Provide the [x, y] coordinate of the cell's center where the given text is located.  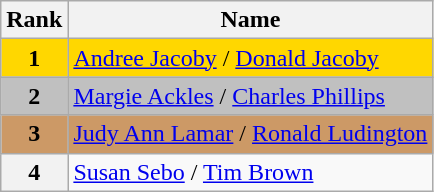
Susan Sebo / Tim Brown [250, 172]
Andree Jacoby / Donald Jacoby [250, 58]
Name [250, 20]
Margie Ackles / Charles Phillips [250, 96]
2 [34, 96]
Judy Ann Lamar / Ronald Ludington [250, 134]
1 [34, 58]
4 [34, 172]
Rank [34, 20]
3 [34, 134]
